Find where the given text appears and provide that cell's center as (x, y) coordinate. 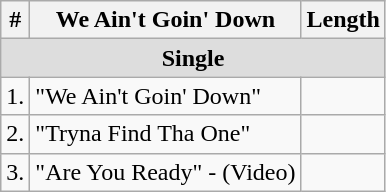
"Tryna Find Tha One" (166, 134)
# (16, 20)
Single (194, 58)
"Are You Ready" - (Video) (166, 172)
We Ain't Goin' Down (166, 20)
Length (343, 20)
2. (16, 134)
"We Ain't Goin' Down" (166, 96)
1. (16, 96)
3. (16, 172)
